Find where the given text appears and provide that cell's center as [X, Y] coordinate. 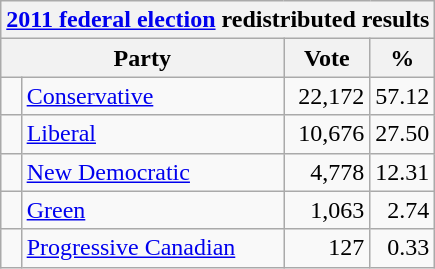
4,778 [327, 172]
Vote [327, 58]
Green [152, 210]
Liberal [152, 134]
2.74 [402, 210]
New Democratic [152, 172]
Progressive Canadian [152, 248]
127 [327, 248]
% [402, 58]
27.50 [402, 134]
Conservative [152, 96]
12.31 [402, 172]
57.12 [402, 96]
Party [142, 58]
10,676 [327, 134]
0.33 [402, 248]
22,172 [327, 96]
1,063 [327, 210]
2011 federal election redistributed results [218, 20]
